Scan for the cell matching the given text and deliver its [x, y] coordinate at center. 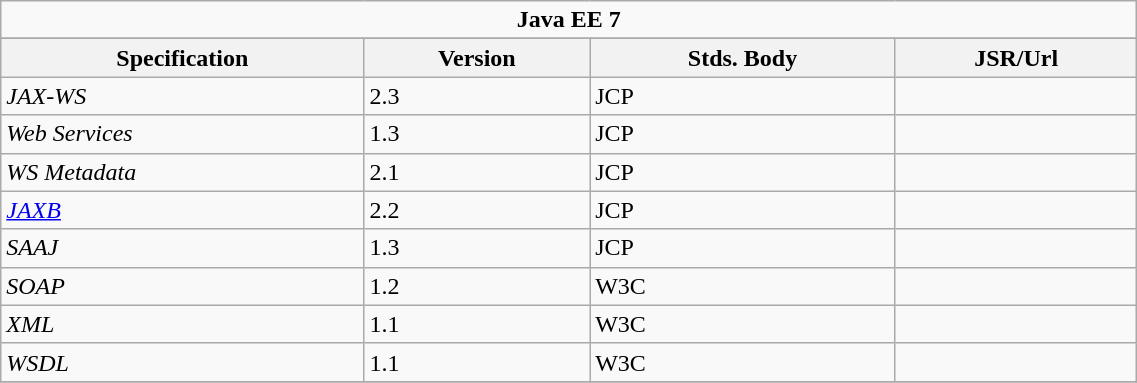
Specification [182, 58]
2.1 [477, 172]
1.2 [477, 286]
2.3 [477, 96]
SOAP [182, 286]
Stds. Body [743, 58]
XML [182, 324]
2.2 [477, 210]
Java EE 7 [569, 20]
Version [477, 58]
WS Metadata [182, 172]
Web Services [182, 134]
SAAJ [182, 248]
WSDL [182, 362]
JSR/Url [1016, 58]
JAXB [182, 210]
JAX-WS [182, 96]
